Return (X, Y) of the center of cell containing provided text 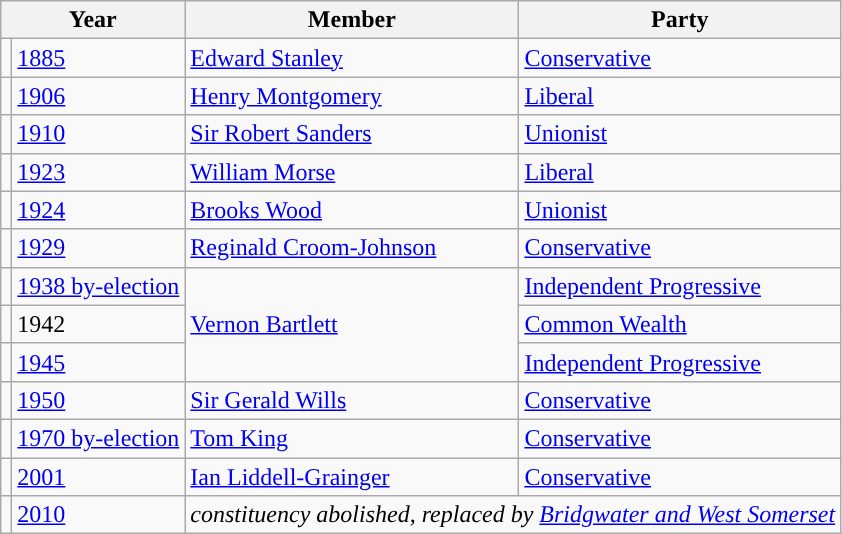
Sir Gerald Wills (352, 400)
constituency abolished, replaced by Bridgwater and West Somerset (513, 515)
2001 (98, 477)
Year (93, 20)
Common Wealth (680, 324)
1906 (98, 96)
William Morse (352, 172)
Tom King (352, 438)
Ian Liddell-Grainger (352, 477)
1910 (98, 134)
1885 (98, 58)
1945 (98, 362)
Henry Montgomery (352, 96)
Edward Stanley (352, 58)
Reginald Croom-Johnson (352, 248)
Party (680, 20)
1950 (98, 400)
1924 (98, 210)
1970 by-election (98, 438)
Vernon Bartlett (352, 324)
1938 by-election (98, 286)
1942 (98, 324)
1929 (98, 248)
Sir Robert Sanders (352, 134)
Brooks Wood (352, 210)
2010 (98, 515)
1923 (98, 172)
Member (352, 20)
